Scan for the cell matching the given text and deliver its [x, y] coordinate at center. 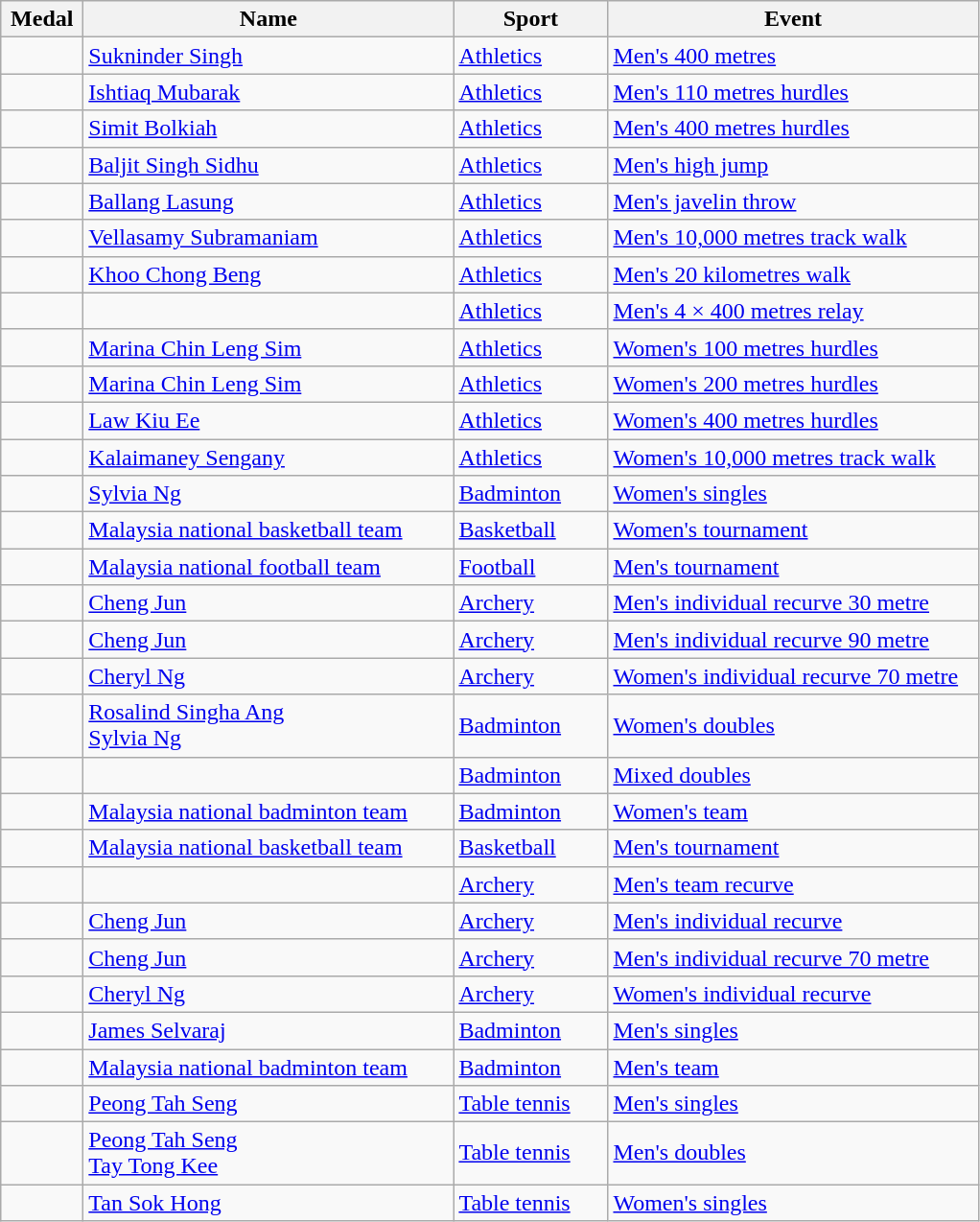
Event [793, 19]
Rosalind Singha AngSylvia Ng [268, 725]
Men's 10,000 metres track walk [793, 238]
Women's 200 metres hurdles [793, 384]
Football [531, 567]
Men's 400 metres [793, 56]
Sylvia Ng [268, 494]
Men's individual recurve 70 metre [793, 957]
Sport [531, 19]
Women's individual recurve [793, 994]
Baljit Singh Sidhu [268, 165]
Men's 110 metres hurdles [793, 92]
Ishtiaq Mubarak [268, 92]
Women's individual recurve 70 metre [793, 676]
Law Kiu Ee [268, 420]
Women's 10,000 metres track walk [793, 458]
Men's team recurve [793, 884]
Men's team [793, 1068]
Women's team [793, 811]
Women's 400 metres hurdles [793, 420]
Peong Tah Seng [268, 1104]
Men's 400 metres hurdles [793, 129]
Men's individual recurve [793, 921]
Malaysia national football team [268, 567]
Women's doubles [793, 725]
Kalaimaney Sengany [268, 458]
James Selvaraj [268, 1030]
Men's 20 kilometres walk [793, 274]
Women's tournament [793, 530]
Women's 100 metres hurdles [793, 347]
Men's doubles [793, 1153]
Men's 4 × 400 metres relay [793, 311]
Peong Tah SengTay Tong Kee [268, 1153]
Vellasamy Subramaniam [268, 238]
Men's individual recurve 30 metre [793, 603]
Tan Sok Hong [268, 1203]
Name [268, 19]
Men's individual recurve 90 metre [793, 640]
Medal [42, 19]
Ballang Lasung [268, 201]
Mixed doubles [793, 775]
Khoo Chong Beng [268, 274]
Men's high jump [793, 165]
Sukninder Singh [268, 56]
Men's javelin throw [793, 201]
Simit Bolkiah [268, 129]
